Scan for the cell matching the given text and deliver its (X, Y) coordinate at center. 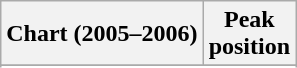
Chart (2005–2006) (102, 34)
Peakposition (249, 34)
